Capture the cell that displays the provided text and extract its (X, Y) central coordinate. 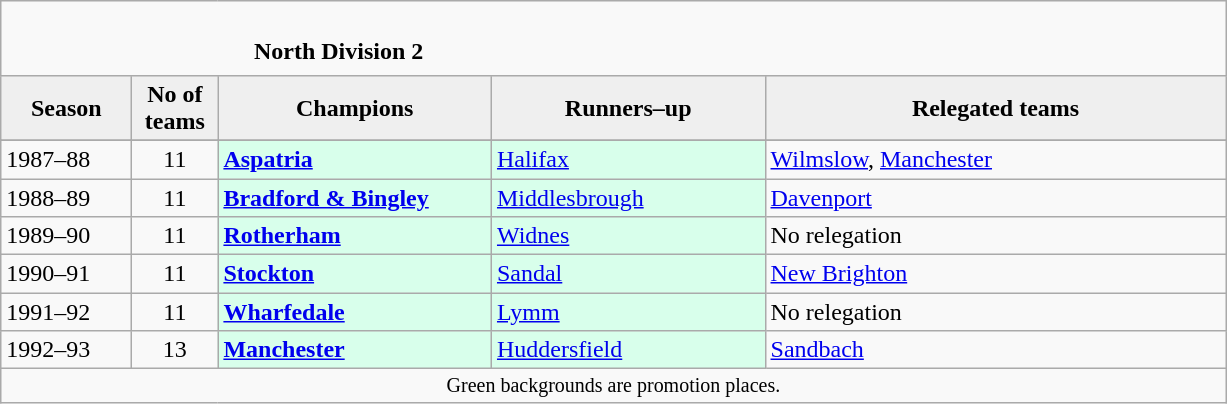
Sandbach (996, 350)
Halifax (628, 159)
Green backgrounds are promotion places. (614, 386)
New Brighton (996, 274)
Season (66, 108)
Widnes (628, 236)
Wilmslow, Manchester (996, 159)
1990–91 (66, 274)
Aspatria (355, 159)
Manchester (355, 350)
Bradford & Bingley (355, 197)
1989–90 (66, 236)
Lymm (628, 312)
Relegated teams (996, 108)
Runners–up (628, 108)
1987–88 (66, 159)
Rotherham (355, 236)
Champions (355, 108)
13 (175, 350)
1991–92 (66, 312)
1988–89 (66, 197)
Huddersfield (628, 350)
Davenport (996, 197)
1992–93 (66, 350)
Stockton (355, 274)
No of teams (175, 108)
Middlesbrough (628, 197)
Wharfedale (355, 312)
Sandal (628, 274)
